Search for the cell housing the specified text and yield its (x, y) center coordinate. 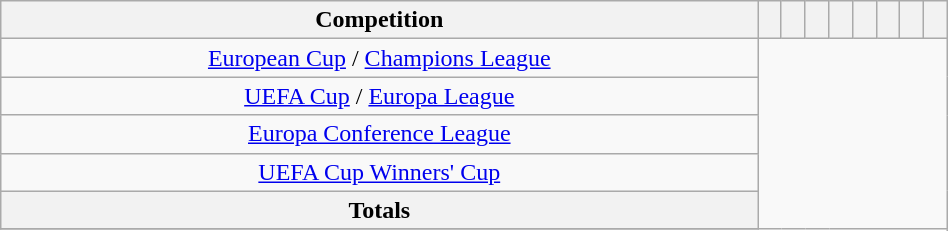
UEFA Cup / Europa League (380, 96)
Competition (380, 20)
European Cup / Champions League (380, 58)
UEFA Cup Winners' Cup (380, 172)
Totals (380, 210)
Europa Conference League (380, 134)
